Find where the given text appears and provide that cell's center as (X, Y) coordinate. 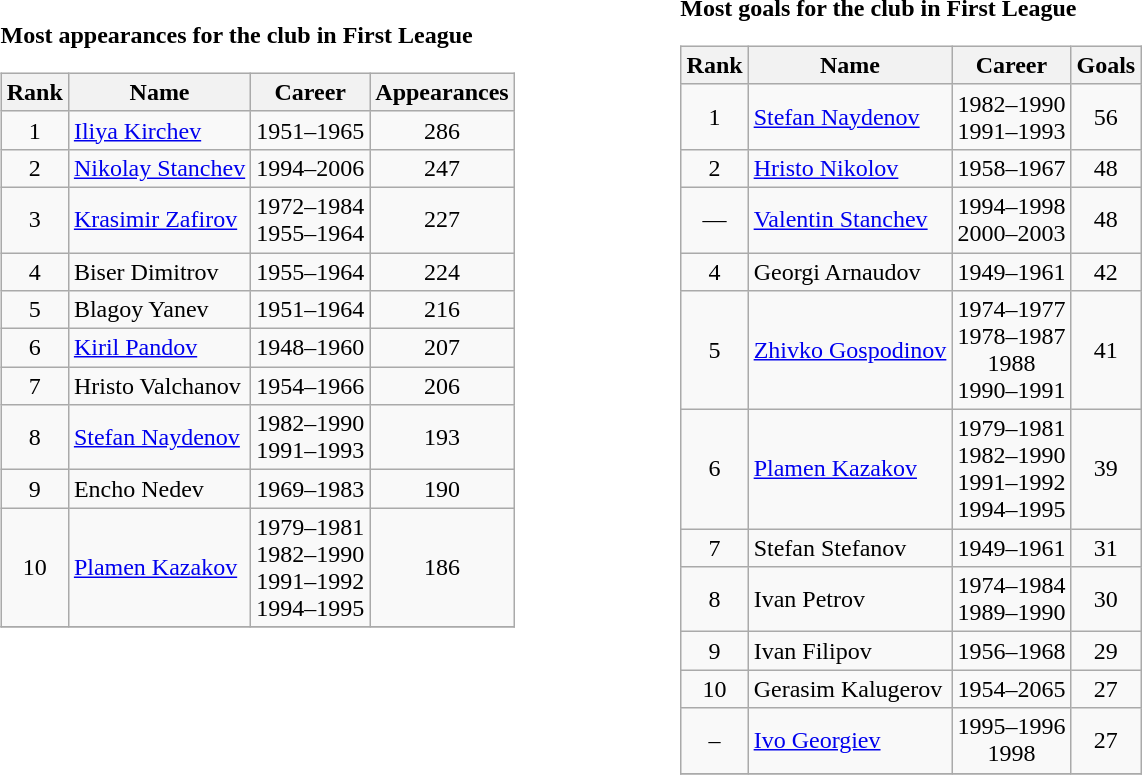
Ivan Filipov (850, 651)
1994–2006 (310, 168)
1974–19771978–198719881990–1991 (1012, 350)
39 (1106, 470)
Stefan Stefanov (850, 548)
1954–2065 (1012, 689)
186 (442, 568)
207 (442, 348)
– (714, 740)
Valentin Stanchev (850, 220)
Ivo Georgiev (850, 740)
Goals (1106, 65)
1951–1964 (310, 310)
216 (442, 310)
— (714, 220)
42 (1106, 271)
1958–1967 (1012, 168)
206 (442, 386)
1994–19982000–2003 (1012, 220)
3 (34, 220)
227 (442, 220)
Gerasim Kalugerov (850, 689)
Kiril Pandov (159, 348)
1955–1964 (310, 271)
Appearances (442, 92)
56 (1106, 116)
247 (442, 168)
1951–1965 (310, 130)
Krasimir Zafirov (159, 220)
190 (442, 489)
Hristo Nikolov (850, 168)
224 (442, 271)
1948–1960 (310, 348)
Encho Nedev (159, 489)
Georgi Arnaudov (850, 271)
31 (1106, 548)
Zhivko Gospodinov (850, 350)
30 (1106, 600)
Nikolay Stanchev (159, 168)
41 (1106, 350)
1972–19841955–1964 (310, 220)
286 (442, 130)
193 (442, 438)
1995–19961998 (1012, 740)
Blagoy Yanev (159, 310)
1969–1983 (310, 489)
29 (1106, 651)
Ivan Petrov (850, 600)
1954–1966 (310, 386)
Iliya Kirchev (159, 130)
1974–19841989–1990 (1012, 600)
Biser Dimitrov (159, 271)
1956–1968 (1012, 651)
Hristo Valchanov (159, 386)
